Scan for the cell matching the given text and deliver its [X, Y] coordinate at center. 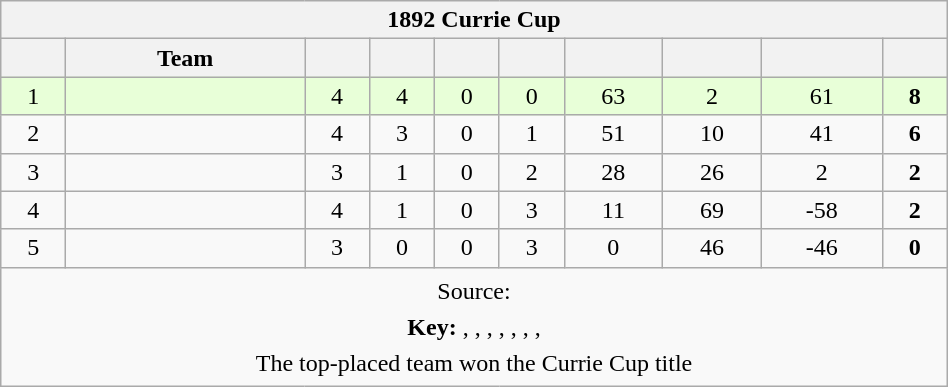
Source: Key: , , , , , , , The top-placed team won the Currie Cup title [474, 326]
5 [34, 248]
28 [614, 172]
63 [614, 96]
8 [914, 96]
51 [614, 134]
6 [914, 134]
61 [822, 96]
69 [712, 210]
26 [712, 172]
11 [614, 210]
46 [712, 248]
-46 [822, 248]
41 [822, 134]
1892 Currie Cup [474, 20]
10 [712, 134]
Team [186, 58]
-58 [822, 210]
